Return the [X, Y] coordinate for the center point of the cell that contains the specified text.  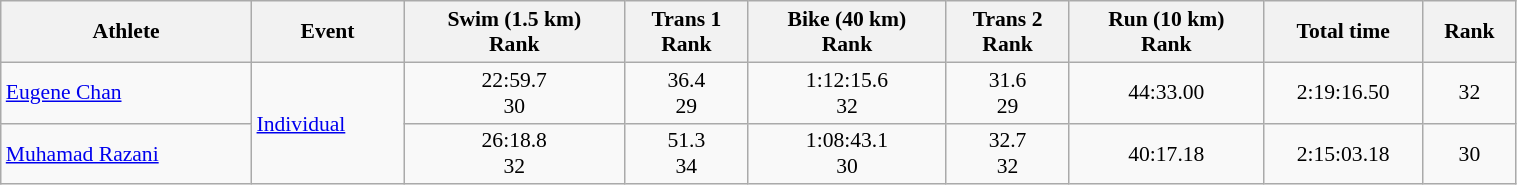
1:12:15.632 [847, 92]
Bike (40 km)Rank [847, 32]
30 [1470, 154]
Trans 2Rank [1008, 32]
Muhamad Razani [126, 154]
Athlete [126, 32]
Total time [1344, 32]
Rank [1470, 32]
40:17.18 [1166, 154]
Swim (1.5 km)Rank [514, 32]
31.629 [1008, 92]
1:08:43.130 [847, 154]
Trans 1Rank [686, 32]
32.732 [1008, 154]
22:59.730 [514, 92]
Eugene Chan [126, 92]
36.429 [686, 92]
44:33.00 [1166, 92]
51.334 [686, 154]
Run (10 km)Rank [1166, 32]
26:18.832 [514, 154]
2:19:16.50 [1344, 92]
Event [328, 32]
Individual [328, 123]
2:15:03.18 [1344, 154]
32 [1470, 92]
